Return the (x, y) coordinate for the center point of the cell that contains the specified text.  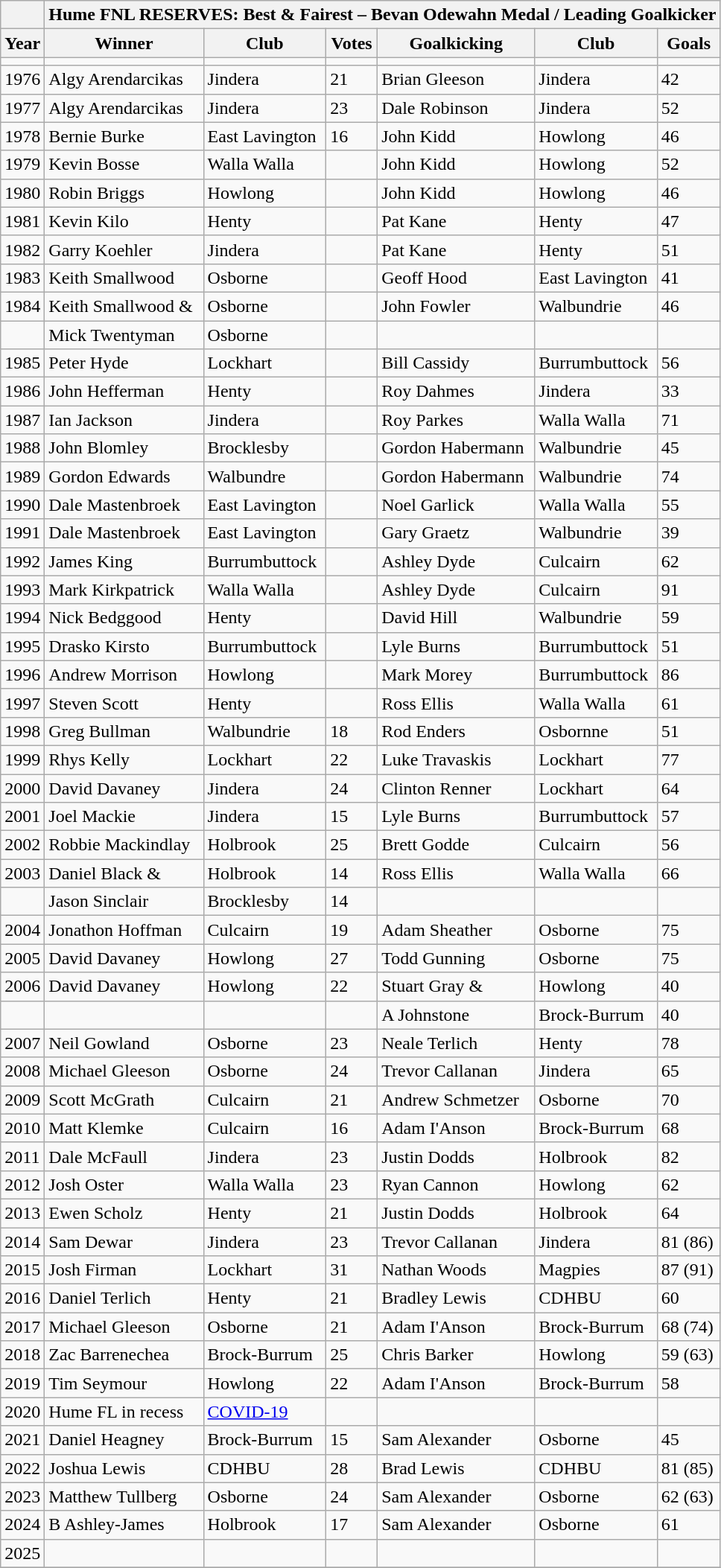
78 (688, 1043)
John Blomley (124, 448)
Robin Briggs (124, 193)
91 (688, 590)
Joshua Lewis (124, 1468)
Andrew Morrison (124, 675)
Daniel Terlich (124, 1298)
Nathan Woods (456, 1270)
1980 (22, 193)
Andrew Schmetzer (456, 1100)
Mark Morey (456, 675)
1985 (22, 363)
Garry Koehler (124, 249)
Goals (688, 43)
Josh Oster (124, 1185)
Dale Robinson (456, 108)
Josh Firman (124, 1270)
1998 (22, 731)
COVID-19 (265, 1412)
Ryan Cannon (456, 1185)
33 (688, 392)
2009 (22, 1100)
2005 (22, 958)
Neale Terlich (456, 1043)
1993 (22, 590)
Keith Smallwood & (124, 306)
1992 (22, 561)
2003 (22, 873)
2006 (22, 987)
Greg Bullman (124, 731)
2000 (22, 788)
42 (688, 80)
19 (352, 930)
1997 (22, 703)
39 (688, 533)
2007 (22, 1043)
68 (74) (688, 1327)
Jonathon Hoffman (124, 930)
1999 (22, 759)
Votes (352, 43)
1994 (22, 618)
Nick Bedggood (124, 618)
1983 (22, 278)
1976 (22, 80)
2025 (22, 1553)
2014 (22, 1241)
1984 (22, 306)
2018 (22, 1355)
Dale McFaull (124, 1156)
Peter Hyde (124, 363)
Brett Godde (456, 845)
86 (688, 675)
59 (63) (688, 1355)
Roy Dahmes (456, 392)
Scott McGrath (124, 1100)
Todd Gunning (456, 958)
2022 (22, 1468)
71 (688, 420)
59 (688, 618)
60 (688, 1298)
82 (688, 1156)
62 (63) (688, 1497)
81 (85) (688, 1468)
Osbornne (596, 731)
1987 (22, 420)
Drasko Kirsto (124, 646)
Bradley Lewis (456, 1298)
2019 (22, 1383)
1990 (22, 505)
81 (86) (688, 1241)
2004 (22, 930)
Tim Seymour (124, 1383)
2001 (22, 817)
1978 (22, 136)
Adam Sheather (456, 930)
1986 (22, 392)
2023 (22, 1497)
Neil Gowland (124, 1043)
Brad Lewis (456, 1468)
Gary Graetz (456, 533)
Roy Parkes (456, 420)
1989 (22, 477)
1988 (22, 448)
2020 (22, 1412)
Winner (124, 43)
Rod Enders (456, 731)
1979 (22, 165)
68 (688, 1128)
Hume FL in recess (124, 1412)
Magpies (596, 1270)
2002 (22, 845)
Gordon Edwards (124, 477)
Stuart Gray & (456, 987)
Clinton Renner (456, 788)
Joel Mackie (124, 817)
Geoff Hood (456, 278)
2012 (22, 1185)
77 (688, 759)
Matthew Tullberg (124, 1497)
Mick Twentyman (124, 334)
1996 (22, 675)
Daniel Heagney (124, 1440)
28 (352, 1468)
1995 (22, 646)
Hume FNL RESERVES: Best & Fairest – Bevan Odewahn Medal / Leading Goalkicker (383, 15)
17 (352, 1525)
66 (688, 873)
Goalkicking (456, 43)
Daniel Black & (124, 873)
Keith Smallwood (124, 278)
A Johnstone (456, 1015)
B Ashley-James (124, 1525)
Steven Scott (124, 703)
87 (91) (688, 1270)
2013 (22, 1213)
2024 (22, 1525)
Year (22, 43)
Bernie Burke (124, 136)
41 (688, 278)
2021 (22, 1440)
55 (688, 505)
2011 (22, 1156)
John Fowler (456, 306)
1982 (22, 249)
Walbundre (265, 477)
2015 (22, 1270)
1977 (22, 108)
31 (352, 1270)
Robbie Mackindlay (124, 845)
70 (688, 1100)
Brian Gleeson (456, 80)
Rhys Kelly (124, 759)
1991 (22, 533)
Zac Barrenechea (124, 1355)
27 (352, 958)
Matt Klemke (124, 1128)
47 (688, 221)
Ewen Scholz (124, 1213)
Noel Garlick (456, 505)
Mark Kirkpatrick (124, 590)
Kevin Bosse (124, 165)
Luke Travaskis (456, 759)
John Hefferman (124, 392)
Ian Jackson (124, 420)
2010 (22, 1128)
Sam Dewar (124, 1241)
2016 (22, 1298)
65 (688, 1071)
Chris Barker (456, 1355)
58 (688, 1383)
David Hill (456, 618)
Bill Cassidy (456, 363)
57 (688, 817)
74 (688, 477)
2017 (22, 1327)
1981 (22, 221)
2008 (22, 1071)
Kevin Kilo (124, 221)
18 (352, 731)
Jason Sinclair (124, 902)
James King (124, 561)
